Extract the [x, y] coordinate from the center of the cell holding the provided text.  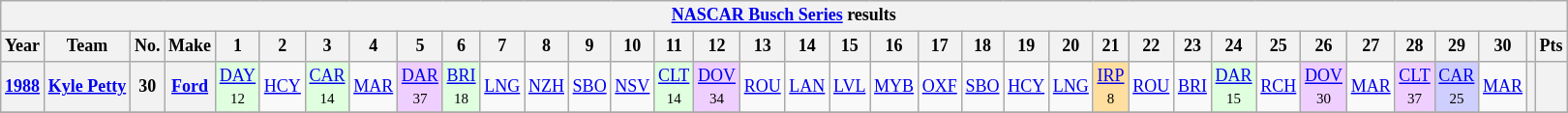
11 [674, 46]
OXF [939, 87]
2 [283, 46]
NASCAR Busch Series results [784, 15]
4 [374, 46]
10 [633, 46]
Kyle Petty [87, 87]
DAR15 [1233, 87]
DAR37 [420, 87]
CAR14 [327, 87]
15 [850, 46]
8 [547, 46]
DOV30 [1324, 87]
NZH [547, 87]
Make [190, 46]
Year [23, 46]
3 [327, 46]
No. [147, 46]
17 [939, 46]
IRP8 [1111, 87]
MYB [894, 87]
LAN [807, 87]
27 [1371, 46]
25 [1279, 46]
BRI [1192, 87]
20 [1070, 46]
7 [502, 46]
Ford [190, 87]
DAY12 [237, 87]
BRI18 [461, 87]
1988 [23, 87]
21 [1111, 46]
CAR25 [1457, 87]
28 [1415, 46]
RCH [1279, 87]
5 [420, 46]
9 [589, 46]
16 [894, 46]
1 [237, 46]
6 [461, 46]
19 [1026, 46]
CLT14 [674, 87]
LVL [850, 87]
NSV [633, 87]
29 [1457, 46]
12 [717, 46]
26 [1324, 46]
24 [1233, 46]
CLT37 [1415, 87]
14 [807, 46]
DOV34 [717, 87]
22 [1152, 46]
18 [982, 46]
Team [87, 46]
Pts [1551, 46]
13 [763, 46]
23 [1192, 46]
